From the cell containing the given text, extract its center point as [x, y] coordinate. 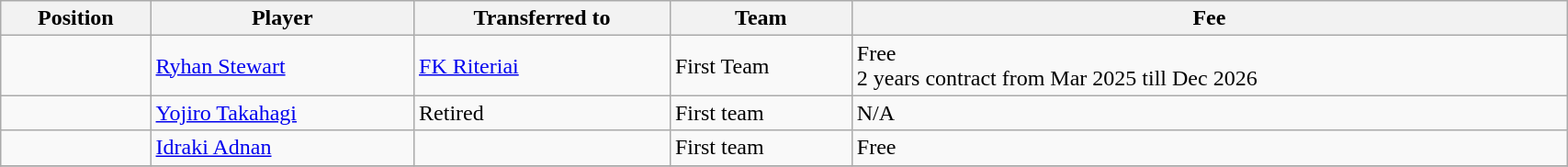
Transferred to [542, 18]
Position [75, 18]
Free [1209, 148]
Retired [542, 113]
Team [761, 18]
Ryhan Stewart [282, 66]
First Team [761, 66]
N/A [1209, 113]
Free 2 years contract from Mar 2025 till Dec 2026 [1209, 66]
FK Riteriai [542, 66]
Idraki Adnan [282, 148]
Yojiro Takahagi [282, 113]
Fee [1209, 18]
Player [282, 18]
